Extract the (x, y) coordinate from the center of the cell holding the provided text.  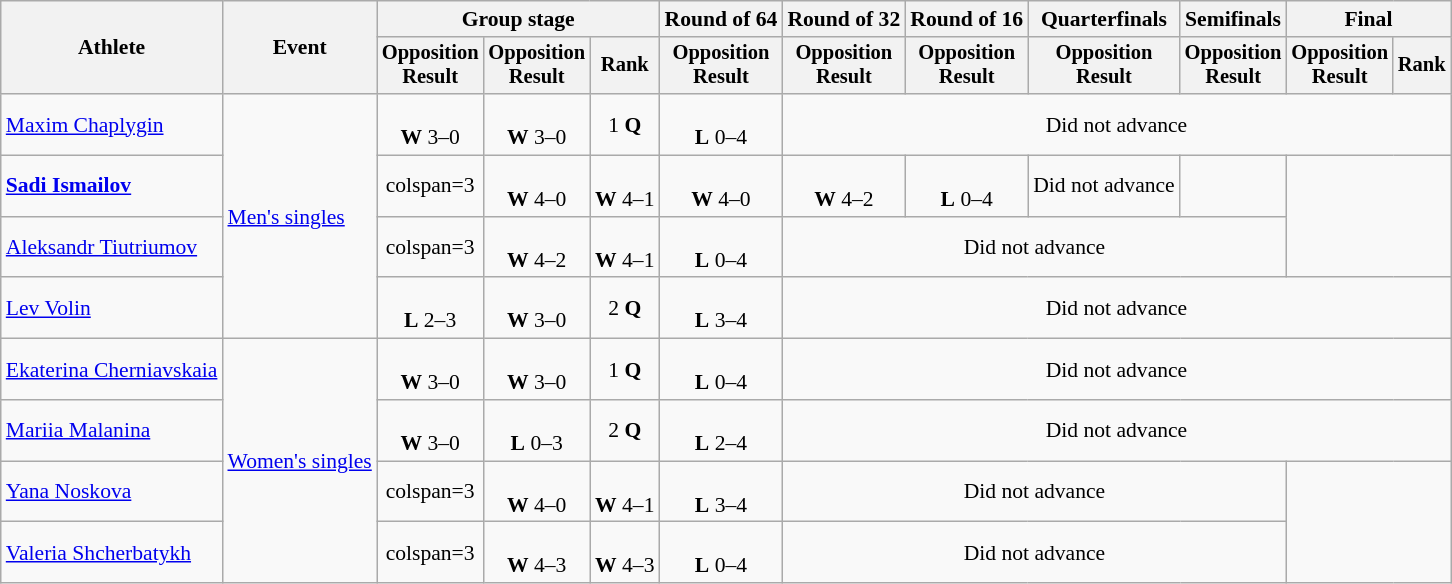
Maxim Chaplygin (112, 124)
Semifinals (1234, 19)
Event (299, 48)
Quarterfinals (1104, 19)
Men's singles (299, 216)
Mariia Malanina (112, 430)
L 2–3 (430, 308)
Round of 16 (966, 19)
Aleksandr Tiutriumov (112, 248)
Final (1368, 19)
Round of 32 (844, 19)
L 2–4 (722, 430)
Sadi Ismailov (112, 186)
Women's singles (299, 461)
L 0–3 (536, 430)
Lev Volin (112, 308)
Valeria Shcherbatykh (112, 552)
Round of 64 (722, 19)
Ekaterina Cherniavskaia (112, 370)
Yana Noskova (112, 492)
Group stage (518, 19)
Athlete (112, 48)
